For the text-containing cell, return its midpoint in [x, y] coordinate format. 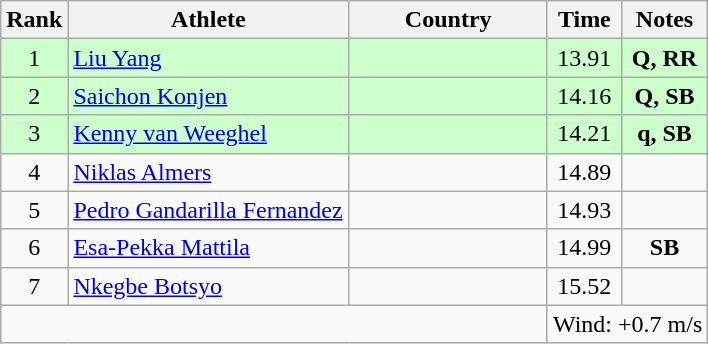
Athlete [208, 20]
14.89 [584, 172]
Liu Yang [208, 58]
Niklas Almers [208, 172]
Time [584, 20]
Wind: +0.7 m/s [627, 324]
4 [34, 172]
14.93 [584, 210]
Country [448, 20]
14.16 [584, 96]
6 [34, 248]
14.21 [584, 134]
q, SB [664, 134]
15.52 [584, 286]
SB [664, 248]
Esa-Pekka Mattila [208, 248]
Saichon Konjen [208, 96]
Notes [664, 20]
Pedro Gandarilla Fernandez [208, 210]
Kenny van Weeghel [208, 134]
5 [34, 210]
1 [34, 58]
14.99 [584, 248]
Q, RR [664, 58]
13.91 [584, 58]
Q, SB [664, 96]
2 [34, 96]
Rank [34, 20]
7 [34, 286]
Nkegbe Botsyo [208, 286]
3 [34, 134]
